Determine the (X, Y) coordinate at the center of the cell enclosing the given text.  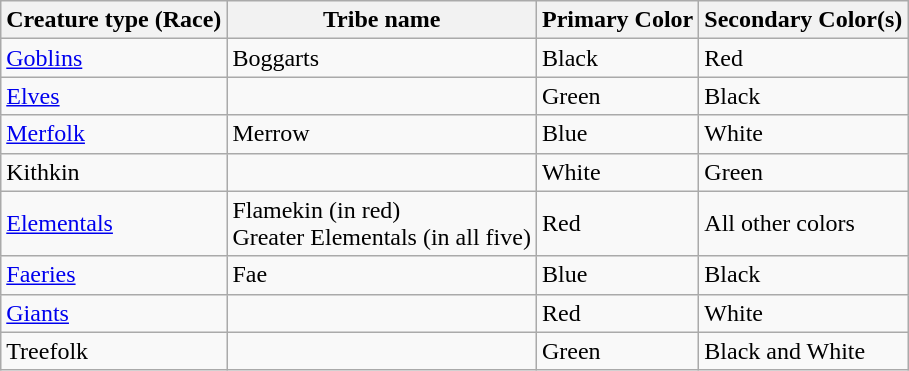
Giants (114, 313)
Kithkin (114, 172)
All other colors (804, 224)
Primary Color (617, 20)
Goblins (114, 58)
Treefolk (114, 351)
Elementals (114, 224)
Merrow (382, 134)
Flamekin (in red) Greater Elementals (in all five) (382, 224)
Boggarts (382, 58)
Creature type (Race) (114, 20)
Faeries (114, 275)
Secondary Color(s) (804, 20)
Tribe name (382, 20)
Elves (114, 96)
Merfolk (114, 134)
Fae (382, 275)
Black and White (804, 351)
